Search for the cell housing the specified text and yield its (x, y) center coordinate. 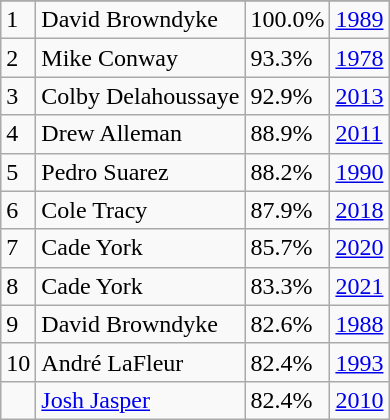
9 (18, 324)
2018 (360, 210)
Colby Delahoussaye (140, 96)
Pedro Suarez (140, 172)
Mike Conway (140, 58)
1988 (360, 324)
5 (18, 172)
3 (18, 96)
2020 (360, 248)
André LaFleur (140, 362)
2013 (360, 96)
1989 (360, 20)
Drew Alleman (140, 134)
1990 (360, 172)
82.6% (288, 324)
2021 (360, 286)
88.9% (288, 134)
83.3% (288, 286)
1993 (360, 362)
93.3% (288, 58)
2 (18, 58)
4 (18, 134)
Cole Tracy (140, 210)
88.2% (288, 172)
100.0% (288, 20)
10 (18, 362)
7 (18, 248)
2011 (360, 134)
Josh Jasper (140, 400)
1 (18, 20)
87.9% (288, 210)
92.9% (288, 96)
2010 (360, 400)
1978 (360, 58)
6 (18, 210)
8 (18, 286)
85.7% (288, 248)
